Extract the [x, y] coordinate from the center of the cell holding the provided text.  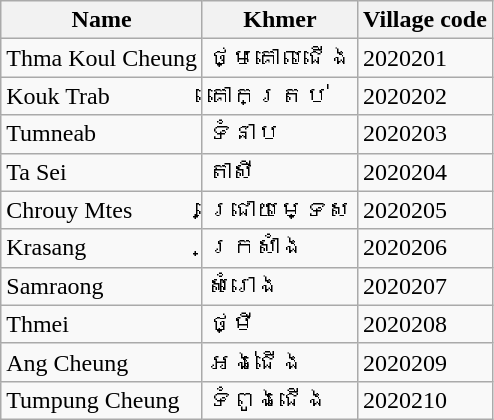
តាសី [280, 172]
Kouk Trab [102, 96]
អង់ជើង [280, 362]
Name [102, 20]
Thmei [102, 324]
2020210 [426, 400]
Tumpung Cheung [102, 400]
2020206 [426, 248]
ថ្មី [280, 324]
សំរោង [280, 286]
គោកត្រប់ [280, 96]
Village code [426, 20]
Ta Sei [102, 172]
2020201 [426, 58]
2020208 [426, 324]
2020209 [426, 362]
2020202 [426, 96]
2020205 [426, 210]
Thma Koul Cheung [102, 58]
Tumneab [102, 134]
Ang Cheung [102, 362]
Krasang [102, 248]
Samraong [102, 286]
ជ្រោយម្ទេស [280, 210]
2020203 [426, 134]
Chrouy Mtes [102, 210]
ទំពូងជើង [280, 400]
ក្រសាំង [280, 248]
Khmer [280, 20]
ថ្មគោលជើង [280, 58]
ទំនាប [280, 134]
2020204 [426, 172]
2020207 [426, 286]
